Identify which cell holds the provided text, then report its (x, y) central coordinate. 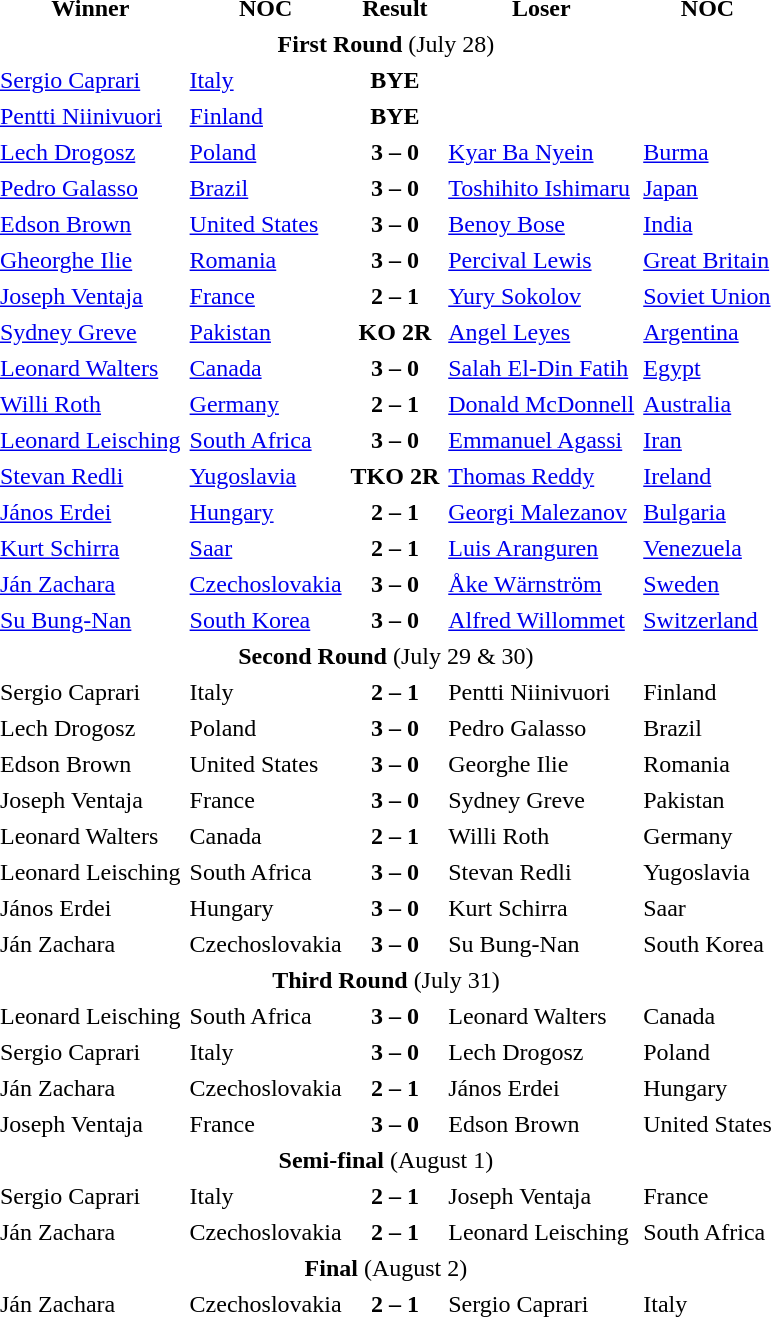
Willi Roth (541, 836)
Percival Lewis (541, 260)
Su Bung-Nan (541, 944)
Romania (266, 260)
Emmanuel Agassi (541, 440)
Åke Wärnström (541, 584)
Lech Drogosz (541, 1052)
Pentti Niinivuori (541, 692)
TKO 2R (396, 476)
Brazil (266, 188)
Angel Leyes (541, 332)
Saar (266, 548)
János Erdei (541, 1088)
Yugoslavia (266, 476)
Germany (266, 404)
Georghe Ilie (541, 764)
Leonard Leisching (541, 1232)
KO 2R (396, 332)
Salah El-Din Fatih (541, 368)
Benoy Bose (541, 224)
Edson Brown (541, 1124)
Yury Sokolov (541, 296)
Georgi Malezanov (541, 512)
South Korea (266, 620)
Alfred Willommet (541, 620)
Thomas Reddy (541, 476)
Sydney Greve (541, 800)
Kyar Ba Nyein (541, 152)
Toshihito Ishimaru (541, 188)
Luis Aranguren (541, 548)
Pedro Galasso (541, 728)
Pakistan (266, 332)
Finland (266, 116)
Kurt Schirra (541, 908)
Stevan Redli (541, 872)
Joseph Ventaja (541, 1196)
Leonard Walters (541, 1016)
Donald McDonnell (541, 404)
